Find where the given text appears and provide that cell's center as (x, y) coordinate. 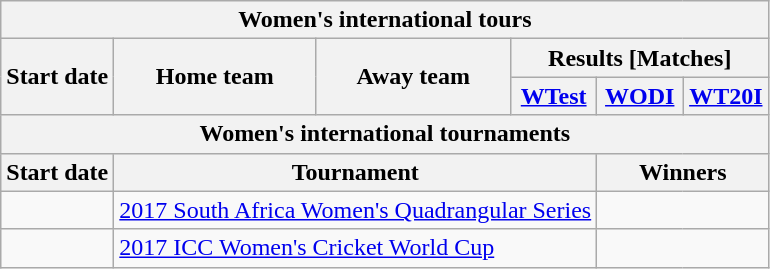
WODI (640, 96)
WTest (554, 96)
Home team (215, 77)
Women's international tours (385, 20)
Tournament (356, 172)
WT20I (726, 96)
Results [Matches] (640, 58)
2017 South Africa Women's Quadrangular Series (356, 210)
Winners (683, 172)
Away team (414, 77)
2017 ICC Women's Cricket World Cup (356, 248)
Women's international tournaments (385, 134)
